For the text-containing cell, return its midpoint in (x, y) coordinate format. 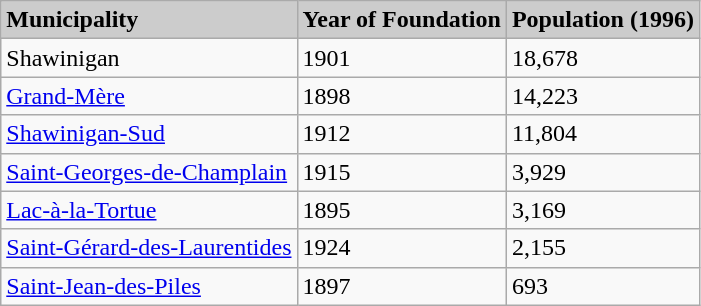
1912 (402, 134)
14,223 (602, 96)
Lac-à-la-Tortue (149, 210)
693 (602, 286)
1915 (402, 172)
1901 (402, 58)
Population (1996) (602, 20)
1924 (402, 248)
Shawinigan (149, 58)
Shawinigan-Sud (149, 134)
2,155 (602, 248)
1898 (402, 96)
1897 (402, 286)
Saint-Georges-de-Champlain (149, 172)
Year of Foundation (402, 20)
Saint-Gérard-des-Laurentides (149, 248)
3,929 (602, 172)
Saint-Jean-des-Piles (149, 286)
1895 (402, 210)
18,678 (602, 58)
Grand-Mère (149, 96)
3,169 (602, 210)
Municipality (149, 20)
11,804 (602, 134)
